From the cell containing the given text, extract its center point as [X, Y] coordinate. 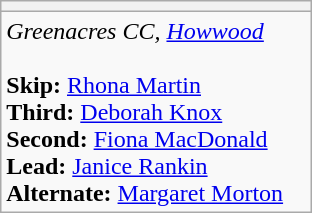
Greenacres CC, HowwoodSkip: Rhona Martin Third: Deborah Knox Second: Fiona MacDonald Lead: Janice Rankin Alternate: Margaret Morton [156, 112]
